Pinpoint the cell where the given text exists, returning its (x, y) midpoint coordinate. 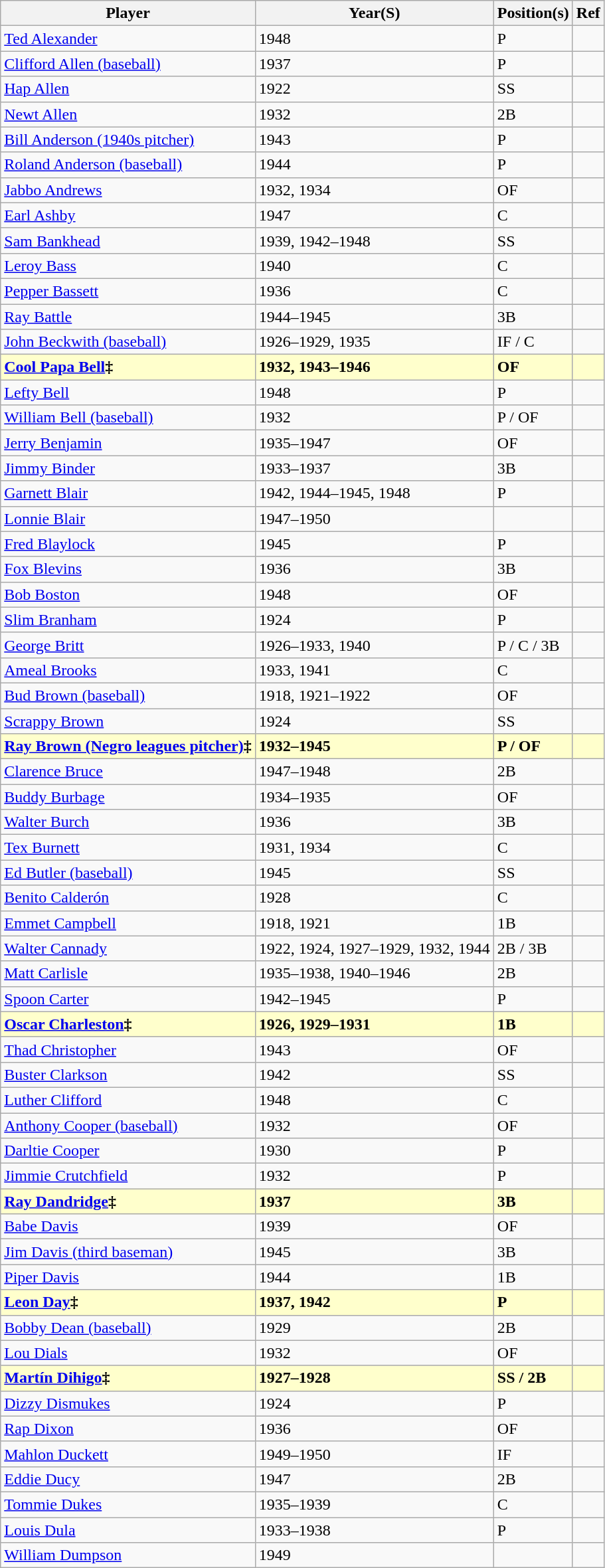
1947–1948 (375, 772)
Clarence Bruce (128, 772)
Thad Christopher (128, 1049)
Matt Carlisle (128, 974)
1942–1945 (375, 999)
Fox Blevins (128, 569)
Position(s) (533, 13)
1942 (375, 1075)
Ed Butler (baseball) (128, 873)
Ref (588, 13)
Bill Anderson (1940s pitcher) (128, 139)
Jerry Benjamin (128, 443)
Garnett Blair (128, 493)
Fred Blaylock (128, 544)
Bud Brown (baseball) (128, 695)
1933–1938 (375, 1529)
Buster Clarkson (128, 1075)
Rap Dixon (128, 1429)
Cool Papa Bell‡ (128, 367)
Jim Davis (third baseman) (128, 1252)
Lou Dials (128, 1353)
Tommie Dukes (128, 1504)
Luther Clifford (128, 1100)
Roland Anderson (baseball) (128, 165)
Louis Dula (128, 1529)
1939 (375, 1227)
1918, 1921 (375, 923)
Emmet Campbell (128, 923)
1928 (375, 898)
1944–1945 (375, 317)
1934–1935 (375, 797)
Lonnie Blair (128, 519)
Ted Alexander (128, 39)
Clifford Allen (baseball) (128, 64)
Eddie Ducy (128, 1479)
1932, 1934 (375, 190)
Bobby Dean (baseball) (128, 1328)
P / C / 3B (533, 645)
George Britt (128, 645)
Slim Branham (128, 620)
Benito Calderón (128, 898)
Jimmy Binder (128, 468)
1929 (375, 1328)
Scrappy Brown (128, 721)
1918, 1921–1922 (375, 695)
1933–1937 (375, 468)
Spoon Carter (128, 999)
Jimmie Crutchfield (128, 1176)
Ray Dandridge‡ (128, 1201)
1926–1929, 1935 (375, 342)
Sam Bankhead (128, 240)
1947–1950 (375, 519)
William Bell (baseball) (128, 418)
Hap Allen (128, 89)
Leroy Bass (128, 266)
Bob Boston (128, 594)
Leon Day‡ (128, 1302)
1927–1928 (375, 1378)
Tex Burnett (128, 847)
Darltie Cooper (128, 1151)
1949 (375, 1555)
Year(S) (375, 13)
1940 (375, 266)
Mahlon Duckett (128, 1454)
1937, 1942 (375, 1302)
1932–1945 (375, 746)
1926–1933, 1940 (375, 645)
1935–1939 (375, 1504)
Piper Davis (128, 1277)
Ameal Brooks (128, 670)
Oscar Charleston‡ (128, 1024)
Ray Brown (Negro leagues pitcher)‡ (128, 746)
1922, 1924, 1927–1929, 1932, 1944 (375, 948)
1931, 1934 (375, 847)
Jabbo Andrews (128, 190)
Ray Battle (128, 317)
Anthony Cooper (baseball) (128, 1126)
Buddy Burbage (128, 797)
1942, 1944–1945, 1948 (375, 493)
Lefty Bell (128, 392)
Walter Cannady (128, 948)
1930 (375, 1151)
Newt Allen (128, 114)
SS / 2B (533, 1378)
2B / 3B (533, 948)
Walter Burch (128, 822)
1949–1950 (375, 1454)
William Dumpson (128, 1555)
1922 (375, 89)
John Beckwith (baseball) (128, 342)
Dizzy Dismukes (128, 1403)
Earl Ashby (128, 215)
IF (533, 1454)
1939, 1942–1948 (375, 240)
Babe Davis (128, 1227)
Player (128, 13)
1932, 1943–1946 (375, 367)
1926, 1929–1931 (375, 1024)
1935–1938, 1940–1946 (375, 974)
1933, 1941 (375, 670)
Pepper Bassett (128, 291)
IF / C (533, 342)
Martín Dihigo‡ (128, 1378)
1935–1947 (375, 443)
